From the cell containing the given text, extract its center point as (X, Y) coordinate. 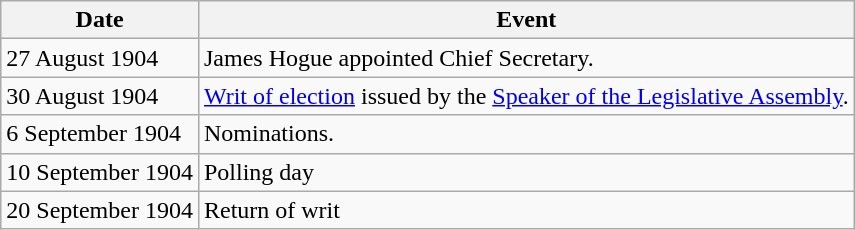
Return of writ (526, 210)
Event (526, 20)
James Hogue appointed Chief Secretary. (526, 58)
Polling day (526, 172)
Date (100, 20)
6 September 1904 (100, 134)
Writ of election issued by the Speaker of the Legislative Assembly. (526, 96)
30 August 1904 (100, 96)
Nominations. (526, 134)
20 September 1904 (100, 210)
10 September 1904 (100, 172)
27 August 1904 (100, 58)
